Identify which cell holds the provided text, then report its (x, y) central coordinate. 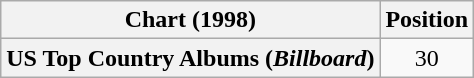
Chart (1998) (190, 20)
US Top Country Albums (Billboard) (190, 58)
Position (427, 20)
30 (427, 58)
